Capture the cell that displays the provided text and extract its [X, Y] central coordinate. 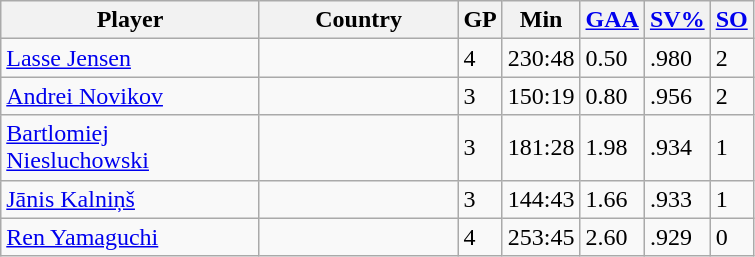
253:45 [541, 237]
150:19 [541, 96]
Andrei Novikov [130, 96]
1.98 [612, 148]
181:28 [541, 148]
.934 [677, 148]
0.50 [612, 58]
Min [541, 20]
2.60 [612, 237]
144:43 [541, 199]
Country [358, 20]
.933 [677, 199]
Player [130, 20]
Bartlomiej Niesluchowski [130, 148]
1.66 [612, 199]
Ren Yamaguchi [130, 237]
.956 [677, 96]
Lasse Jensen [130, 58]
GAA [612, 20]
.929 [677, 237]
0 [732, 237]
230:48 [541, 58]
.980 [677, 58]
0.80 [612, 96]
SO [732, 20]
GP [480, 20]
SV% [677, 20]
Jānis Kalniņš [130, 199]
